Return (X, Y) of the center of cell containing provided text 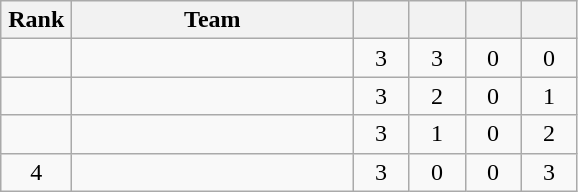
Rank (36, 20)
4 (36, 172)
Team (212, 20)
